From the cell containing the given text, extract its center point as [X, Y] coordinate. 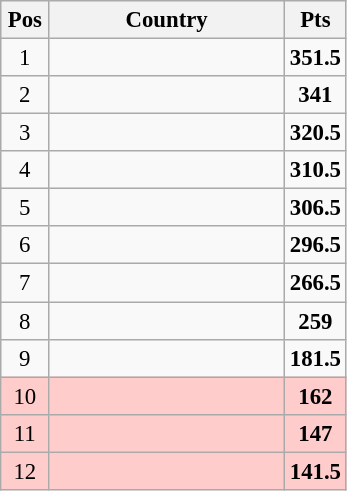
341 [315, 95]
266.5 [315, 283]
306.5 [315, 208]
12 [25, 471]
7 [25, 283]
3 [25, 133]
2 [25, 95]
Country [167, 20]
10 [25, 396]
4 [25, 170]
11 [25, 433]
1 [25, 58]
351.5 [315, 58]
310.5 [315, 170]
8 [25, 321]
147 [315, 433]
296.5 [315, 245]
6 [25, 245]
181.5 [315, 358]
5 [25, 208]
Pos [25, 20]
9 [25, 358]
259 [315, 321]
162 [315, 396]
Pts [315, 20]
141.5 [315, 471]
320.5 [315, 133]
